Output the (X, Y) coordinate of the center of the cell containing the given text.  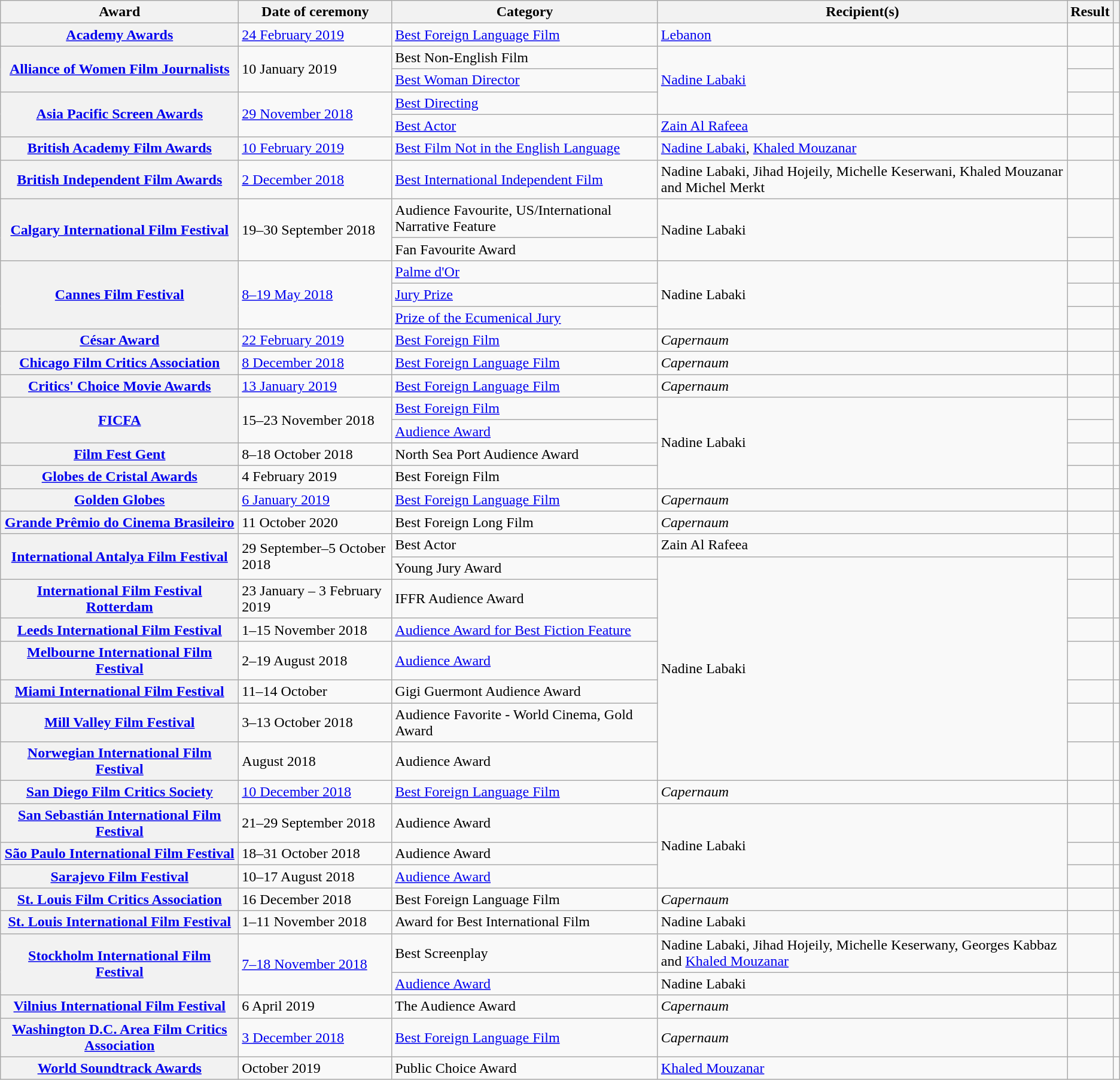
Gigi Guermont Audience Award (525, 691)
4 February 2019 (315, 477)
Fan Favourite Award (525, 249)
North Sea Port Audience Award (525, 454)
19–30 September 2018 (315, 230)
San Sebastián International Film Festival (120, 823)
Audience Favorite - World Cinema, Gold Award (525, 722)
Miami International Film Festival (120, 691)
10 February 2019 (315, 148)
Best Woman Director (525, 80)
Asia Pacific Screen Awards (120, 114)
FICFA (120, 420)
Golden Globes (120, 500)
Vilnius International Film Festival (120, 1006)
10 December 2018 (315, 792)
International Film Festival Rotterdam (120, 598)
Result (1090, 12)
St. Louis International Film Festival (120, 922)
10–17 August 2018 (315, 877)
Alliance of Women Film Journalists (120, 69)
Norwegian International Film Festival (120, 761)
Category (525, 12)
10 January 2019 (315, 69)
British Independent Film Awards (120, 180)
August 2018 (315, 761)
Young Jury Award (525, 568)
29 September–5 October 2018 (315, 556)
18–31 October 2018 (315, 854)
Sarajevo Film Festival (120, 877)
Date of ceremony (315, 12)
11 October 2020 (315, 522)
Prize of the Ecumenical Jury (525, 318)
Nadine Labaki, Khaled Mouzanar (862, 148)
23 January – 3 February 2019 (315, 598)
International Antalya Film Festival (120, 556)
1–15 November 2018 (315, 629)
22 February 2019 (315, 340)
3 December 2018 (315, 1038)
Best Non-English Film (525, 57)
Recipient(s) (862, 12)
29 November 2018 (315, 114)
11–14 October (315, 691)
15–23 November 2018 (315, 420)
Globes de Cristal Awards (120, 477)
October 2019 (315, 1068)
Audience Favourite, US/International Narrative Feature (525, 218)
Leeds International Film Festival (120, 629)
Jury Prize (525, 294)
World Soundtrack Awards (120, 1068)
Calgary International Film Festival (120, 230)
Melbourne International Film Festival (120, 661)
Washington D.C. Area Film Critics Association (120, 1038)
Khaled Mouzanar (862, 1068)
8–18 October 2018 (315, 454)
Film Fest Gent (120, 454)
Academy Awards (120, 35)
San Diego Film Critics Society (120, 792)
16 December 2018 (315, 899)
Grande Prêmio do Cinema Brasileiro (120, 522)
IFFR Audience Award (525, 598)
Chicago Film Critics Association (120, 363)
13 January 2019 (315, 386)
Nadine Labaki, Jihad Hojeily, Michelle Keserwany, Georges Kabbaz and Khaled Mouzanar (862, 953)
Best Film Not in the English Language (525, 148)
8–19 May 2018 (315, 294)
César Award (120, 340)
21–29 September 2018 (315, 823)
3–13 October 2018 (315, 722)
Best International Independent Film (525, 180)
Mill Valley Film Festival (120, 722)
Critics' Choice Movie Awards (120, 386)
Audience Award for Best Fiction Feature (525, 629)
Award (120, 12)
Best Foreign Long Film (525, 522)
São Paulo International Film Festival (120, 854)
1–11 November 2018 (315, 922)
2 December 2018 (315, 180)
Public Choice Award (525, 1068)
Cannes Film Festival (120, 294)
Award for Best International Film (525, 922)
St. Louis Film Critics Association (120, 899)
2–19 August 2018 (315, 661)
Lebanon (862, 35)
Best Directing (525, 103)
Stockholm International Film Festival (120, 965)
Palme d'Or (525, 272)
Best Screenplay (525, 953)
British Academy Film Awards (120, 148)
6 April 2019 (315, 1006)
7–18 November 2018 (315, 965)
8 December 2018 (315, 363)
6 January 2019 (315, 500)
24 February 2019 (315, 35)
Nadine Labaki, Jihad Hojeily, Michelle Keserwani, Khaled Mouzanar and Michel Merkt (862, 180)
The Audience Award (525, 1006)
